Locate the cell with the specified text and output its (x, y) center coordinate. 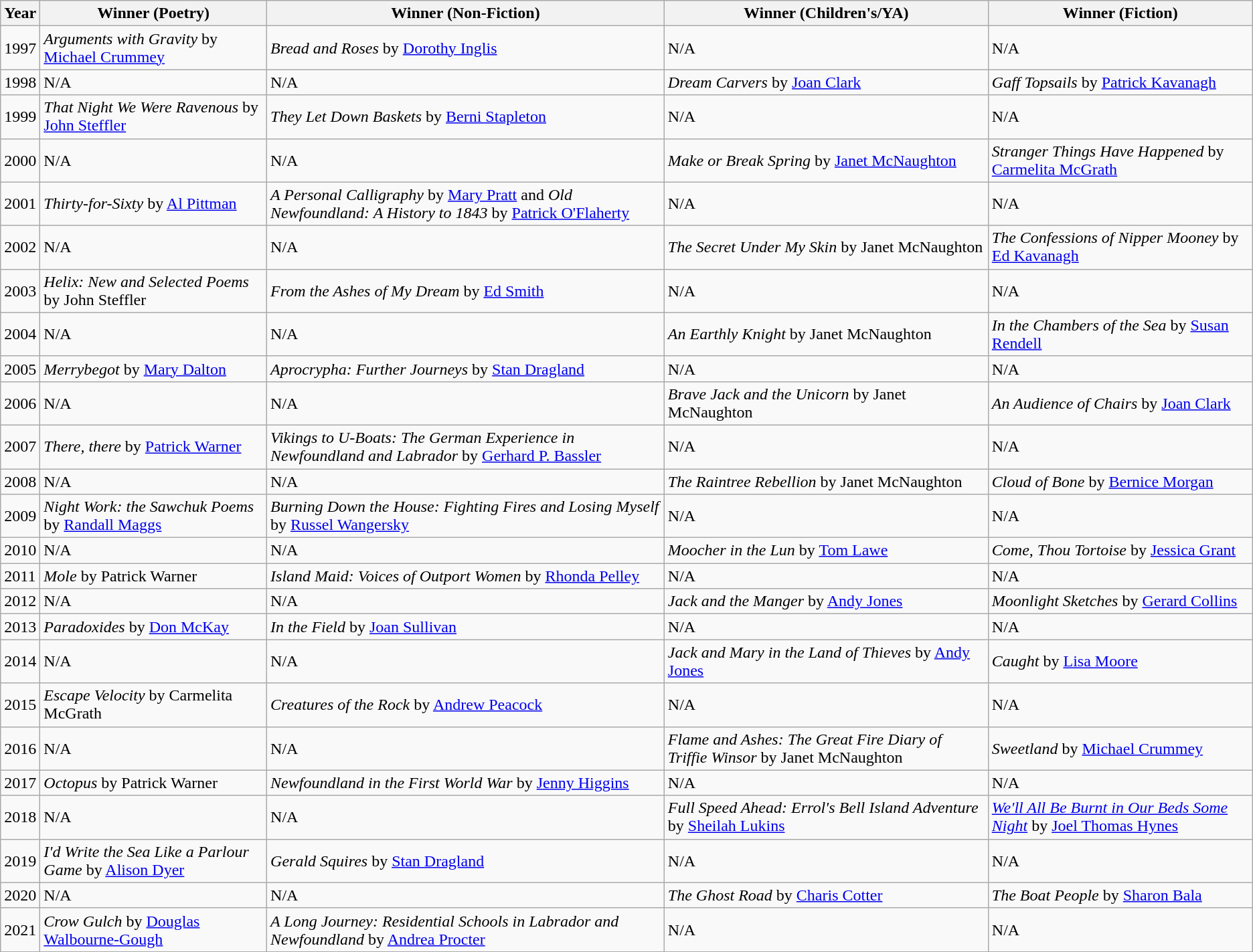
Winner (Children's/YA) (826, 13)
Vikings to U-Boats: The German Experience in Newfoundland and Labrador by Gerhard P. Bassler (466, 447)
From the Ashes of My Dream by Ed Smith (466, 290)
Newfoundland in the First World War by Jenny Higgins (466, 783)
Gerald Squires by Stan Dragland (466, 860)
Night Work: the Sawchuk Poems by Randall Maggs (154, 516)
Arguments with Gravity by Michael Crummey (154, 48)
2020 (20, 895)
An Audience of Chairs by Joan Clark (1120, 403)
The Confessions of Nipper Mooney by Ed Kavanagh (1120, 248)
That Night We Were Ravenous by John Steffler (154, 116)
2000 (20, 161)
A Long Journey: Residential Schools in Labrador and Newfoundland by Andrea Procter (466, 930)
Make or Break Spring by Janet McNaughton (826, 161)
In the Field by Joan Sullivan (466, 627)
2007 (20, 447)
The Ghost Road by Charis Cotter (826, 895)
Stranger Things Have Happened by Carmelita McGrath (1120, 161)
1997 (20, 48)
Aprocrypha: Further Journeys by Stan Dragland (466, 369)
2016 (20, 748)
Merrybegot by Mary Dalton (154, 369)
Bread and Roses by Dorothy Inglis (466, 48)
2003 (20, 290)
Moonlight Sketches by Gerard Collins (1120, 601)
2017 (20, 783)
Jack and the Manger by Andy Jones (826, 601)
There, there by Patrick Warner (154, 447)
2012 (20, 601)
Octopus by Patrick Warner (154, 783)
2013 (20, 627)
2019 (20, 860)
Escape Velocity by Carmelita McGrath (154, 705)
Helix: New and Selected Poems by John Steffler (154, 290)
Cloud of Bone by Bernice Morgan (1120, 481)
Come, Thou Tortoise by Jessica Grant (1120, 551)
A Personal Calligraphy by Mary Pratt and Old Newfoundland: A History to 1843 by Patrick O'Flaherty (466, 203)
Winner (Fiction) (1120, 13)
2005 (20, 369)
Burning Down the House: Fighting Fires and Losing Myself by Russel Wangersky (466, 516)
2021 (20, 930)
The Secret Under My Skin by Janet McNaughton (826, 248)
Crow Gulch by Douglas Walbourne-Gough (154, 930)
Jack and Mary in the Land of Thieves by Andy Jones (826, 661)
Year (20, 13)
Brave Jack and the Unicorn by Janet McNaughton (826, 403)
Gaff Topsails by Patrick Kavanagh (1120, 82)
1998 (20, 82)
2006 (20, 403)
2004 (20, 335)
2002 (20, 248)
Thirty-for-Sixty by Al Pittman (154, 203)
Paradoxides by Don McKay (154, 627)
Flame and Ashes: The Great Fire Diary of Triffie Winsor by Janet McNaughton (826, 748)
In the Chambers of the Sea by Susan Rendell (1120, 335)
The Raintree Rebellion by Janet McNaughton (826, 481)
They Let Down Baskets by Berni Stapleton (466, 116)
The Boat People by Sharon Bala (1120, 895)
Creatures of the Rock by Andrew Peacock (466, 705)
2001 (20, 203)
I'd Write the Sea Like a Parlour Game by Alison Dyer (154, 860)
2008 (20, 481)
Island Maid: Voices of Outport Women by Rhonda Pelley (466, 576)
1999 (20, 116)
2018 (20, 818)
Mole by Patrick Warner (154, 576)
Sweetland by Michael Crummey (1120, 748)
Moocher in the Lun by Tom Lawe (826, 551)
We'll All Be Burnt in Our Beds Some Night by Joel Thomas Hynes (1120, 818)
Winner (Poetry) (154, 13)
2009 (20, 516)
An Earthly Knight by Janet McNaughton (826, 335)
Dream Carvers by Joan Clark (826, 82)
2015 (20, 705)
Full Speed Ahead: Errol's Bell Island Adventure by Sheilah Lukins (826, 818)
2010 (20, 551)
2011 (20, 576)
Winner (Non-Fiction) (466, 13)
2014 (20, 661)
Caught by Lisa Moore (1120, 661)
